Extract the [X, Y] coordinate from the center of the cell holding the provided text.  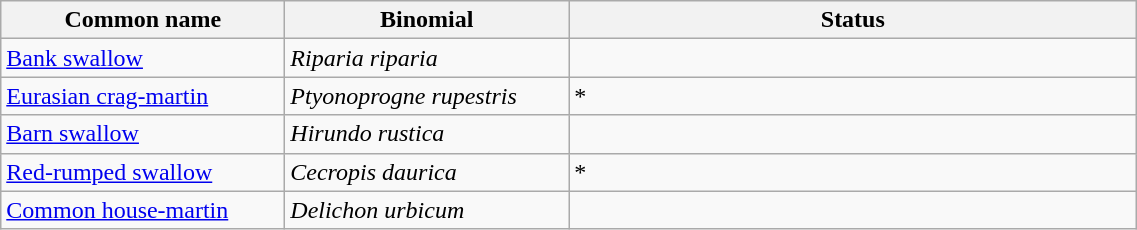
Delichon urbicum [427, 210]
Riparia riparia [427, 58]
Eurasian crag-martin [143, 96]
Bank swallow [143, 58]
Status [853, 20]
Red-rumped swallow [143, 172]
Ptyonoprogne rupestris [427, 96]
Binomial [427, 20]
Barn swallow [143, 134]
Common name [143, 20]
Cecropis daurica [427, 172]
Hirundo rustica [427, 134]
Common house-martin [143, 210]
